Determine the [x, y] coordinate at the center of the cell enclosing the given text.  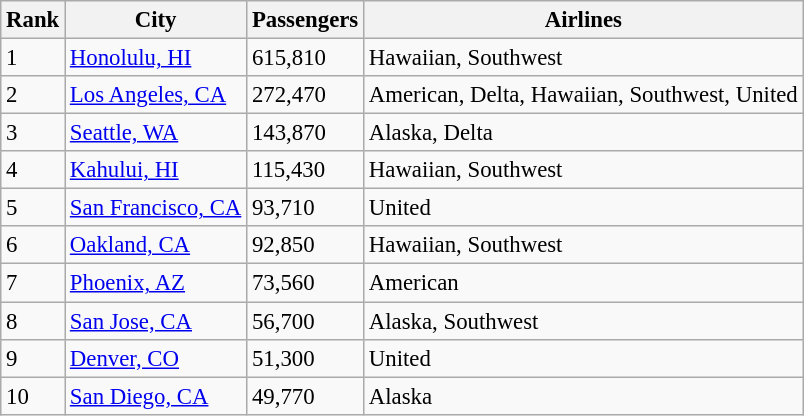
Honolulu, HI [156, 58]
Los Angeles, CA [156, 95]
615,810 [306, 58]
3 [33, 133]
Seattle, WA [156, 133]
Rank [33, 20]
73,560 [306, 283]
2 [33, 95]
8 [33, 321]
4 [33, 170]
143,870 [306, 133]
City [156, 20]
49,770 [306, 396]
56,700 [306, 321]
272,470 [306, 95]
7 [33, 283]
6 [33, 245]
5 [33, 208]
Kahului, HI [156, 170]
51,300 [306, 358]
115,430 [306, 170]
9 [33, 358]
Airlines [584, 20]
93,710 [306, 208]
Oakland, CA [156, 245]
American, Delta, Hawaiian, Southwest, United [584, 95]
1 [33, 58]
San Francisco, CA [156, 208]
San Jose, CA [156, 321]
American [584, 283]
10 [33, 396]
Alaska [584, 396]
Denver, CO [156, 358]
Phoenix, AZ [156, 283]
Passengers [306, 20]
92,850 [306, 245]
Alaska, Delta [584, 133]
San Diego, CA [156, 396]
Alaska, Southwest [584, 321]
